Detect which cell encompasses the target text, then output its (x, y) center coordinate. 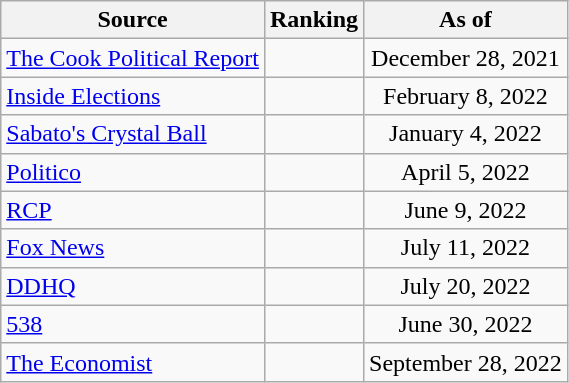
February 8, 2022 (466, 96)
538 (133, 324)
January 4, 2022 (466, 134)
July 11, 2022 (466, 248)
Fox News (133, 248)
Politico (133, 172)
Source (133, 20)
DDHQ (133, 286)
RCP (133, 210)
Inside Elections (133, 96)
July 20, 2022 (466, 286)
June 30, 2022 (466, 324)
April 5, 2022 (466, 172)
The Economist (133, 362)
September 28, 2022 (466, 362)
As of (466, 20)
June 9, 2022 (466, 210)
December 28, 2021 (466, 58)
The Cook Political Report (133, 58)
Sabato's Crystal Ball (133, 134)
Ranking (314, 20)
